Capture the cell that displays the provided text and extract its [X, Y] central coordinate. 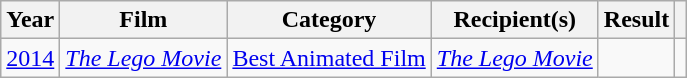
Recipient(s) [514, 20]
2014 [30, 58]
Result [636, 20]
Category [329, 20]
Film [144, 20]
Best Animated Film [329, 58]
Year [30, 20]
